Detect which cell encompasses the target text, then output its (X, Y) center coordinate. 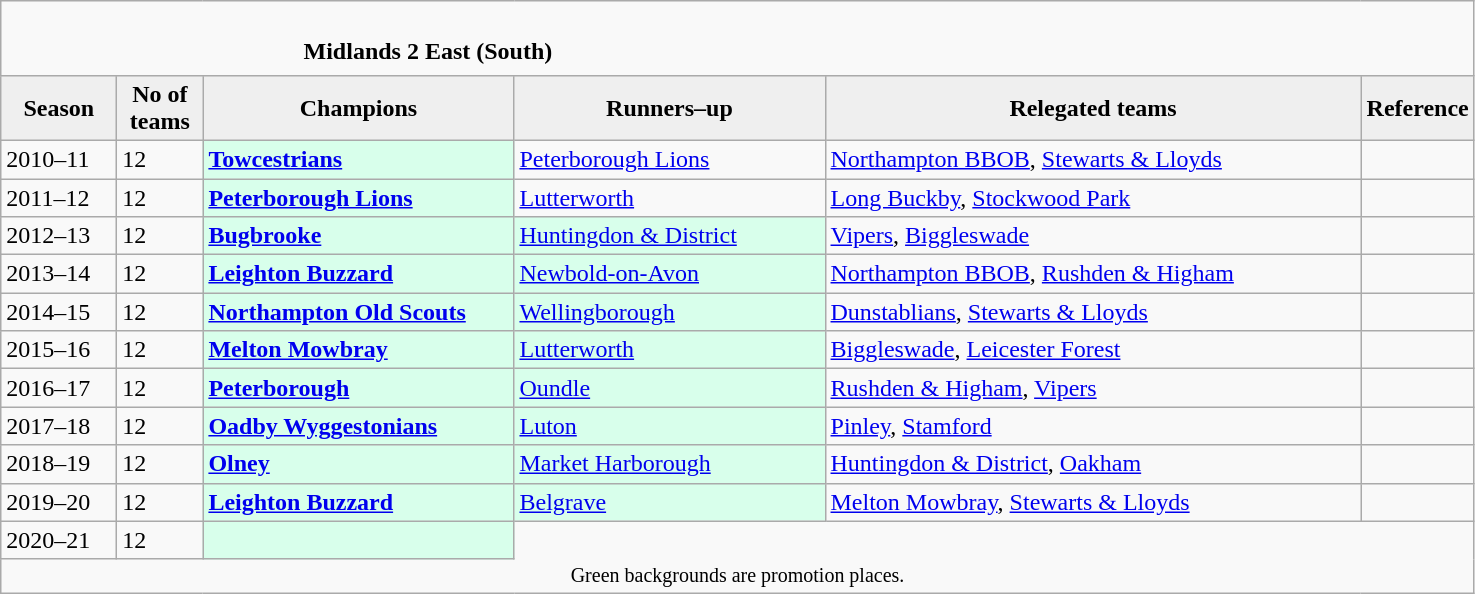
Northampton Old Scouts (358, 312)
Melton Mowbray, Stewarts & Lloyds (1093, 502)
2014–15 (59, 312)
Northampton BBOB, Rushden & Higham (1093, 274)
Biggleswade, Leicester Forest (1093, 350)
Luton (670, 426)
2020–21 (59, 540)
Huntingdon & District (670, 236)
2013–14 (59, 274)
Peterborough (358, 388)
Pinley, Stamford (1093, 426)
Oadby Wyggestonians (358, 426)
2015–16 (59, 350)
Rushden & Higham, Vipers (1093, 388)
Melton Mowbray (358, 350)
Dunstablians, Stewarts & Lloyds (1093, 312)
Champions (358, 108)
2017–18 (59, 426)
Oundle (670, 388)
2011–12 (59, 197)
Wellingborough (670, 312)
Market Harborough (670, 464)
Long Buckby, Stockwood Park (1093, 197)
Relegated teams (1093, 108)
Towcestrians (358, 159)
2016–17 (59, 388)
Huntingdon & District, Oakham (1093, 464)
Runners–up (670, 108)
2018–19 (59, 464)
Bugbrooke (358, 236)
2012–13 (59, 236)
No of teams (160, 108)
2019–20 (59, 502)
Vipers, Biggleswade (1093, 236)
Season (59, 108)
Northampton BBOB, Stewarts & Lloyds (1093, 159)
2010–11 (59, 159)
Green backgrounds are promotion places. (738, 576)
Reference (1418, 108)
Newbold-on-Avon (670, 274)
Olney (358, 464)
Belgrave (670, 502)
